From the cell containing the given text, extract its center point as [X, Y] coordinate. 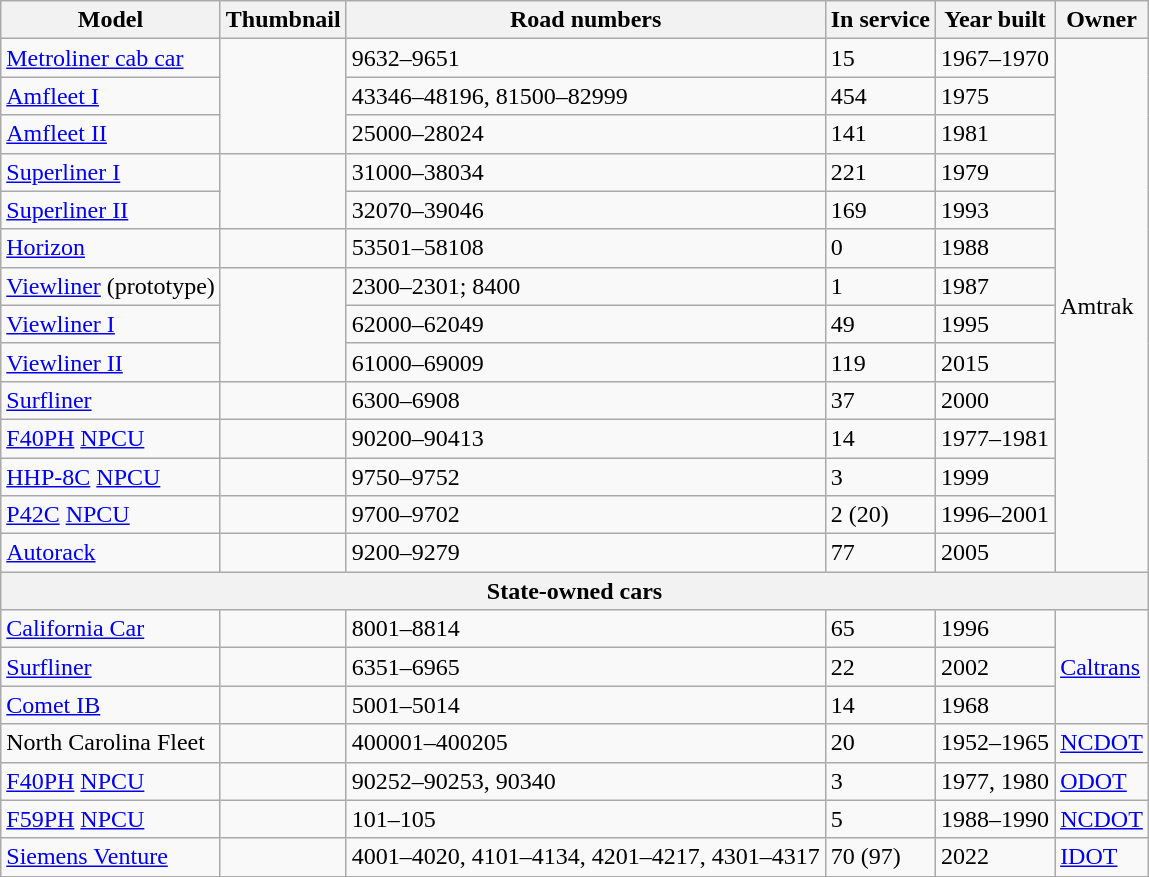
9750–9752 [586, 477]
62000–62049 [586, 324]
53501–58108 [586, 248]
4001–4020, 4101–4134, 4201–4217, 4301–4317 [586, 857]
90200–90413 [586, 438]
1977, 1980 [996, 781]
1993 [996, 210]
Viewliner (prototype) [111, 286]
2 (20) [880, 515]
9700–9702 [586, 515]
90252–90253, 90340 [586, 781]
North Carolina Fleet [111, 743]
Viewliner II [111, 362]
22 [880, 667]
1979 [996, 172]
400001–400205 [586, 743]
IDOT [1102, 857]
1996–2001 [996, 515]
HHP-8C NPCU [111, 477]
70 (97) [880, 857]
Road numbers [586, 20]
25000–28024 [586, 134]
1987 [996, 286]
454 [880, 96]
49 [880, 324]
Metroliner cab car [111, 58]
5 [880, 819]
2002 [996, 667]
1981 [996, 134]
Superliner II [111, 210]
8001–8814 [586, 629]
2005 [996, 553]
Viewliner I [111, 324]
Owner [1102, 20]
141 [880, 134]
2000 [996, 400]
65 [880, 629]
2022 [996, 857]
1977–1981 [996, 438]
Model [111, 20]
221 [880, 172]
6300–6908 [586, 400]
1952–1965 [996, 743]
1999 [996, 477]
Thumbnail [283, 20]
1995 [996, 324]
1967–1970 [996, 58]
1988–1990 [996, 819]
9200–9279 [586, 553]
169 [880, 210]
Caltrans [1102, 667]
61000–69009 [586, 362]
31000–38034 [586, 172]
P42C NPCU [111, 515]
5001–5014 [586, 705]
1968 [996, 705]
0 [880, 248]
101–105 [586, 819]
Amfleet II [111, 134]
1988 [996, 248]
119 [880, 362]
State-owned cars [575, 591]
Comet IB [111, 705]
Year built [996, 20]
20 [880, 743]
43346–48196, 81500–82999 [586, 96]
77 [880, 553]
1975 [996, 96]
Amtrak [1102, 306]
9632–9651 [586, 58]
1 [880, 286]
2300–2301; 8400 [586, 286]
In service [880, 20]
15 [880, 58]
2015 [996, 362]
32070–39046 [586, 210]
37 [880, 400]
Horizon [111, 248]
F59PH NPCU [111, 819]
6351–6965 [586, 667]
Autorack [111, 553]
1996 [996, 629]
California Car [111, 629]
Amfleet I [111, 96]
Siemens Venture [111, 857]
ODOT [1102, 781]
Superliner I [111, 172]
